Return [X, Y] of the center of cell containing provided text 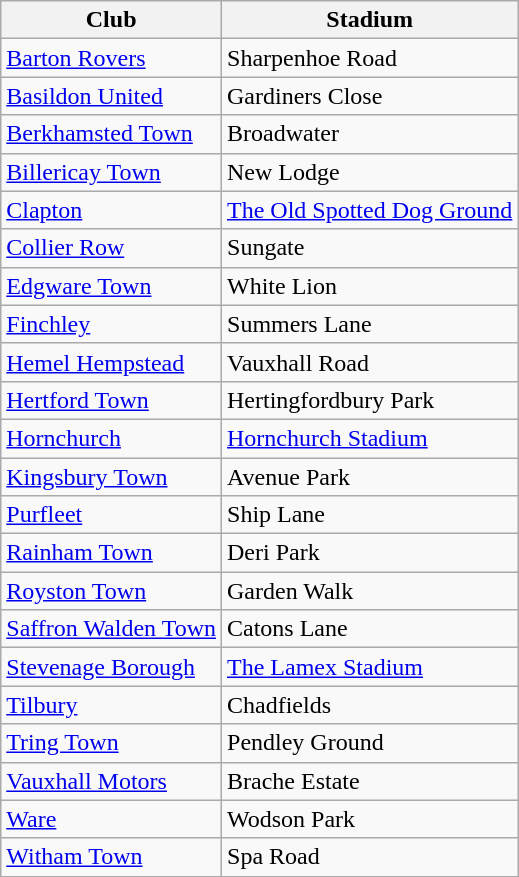
Berkhamsted Town [112, 134]
Tring Town [112, 743]
Hemel Hempstead [112, 362]
Edgware Town [112, 286]
Club [112, 20]
Hertford Town [112, 400]
Basildon United [112, 96]
Stevenage Borough [112, 667]
Billericay Town [112, 172]
Catons Lane [370, 629]
Summers Lane [370, 324]
Purfleet [112, 515]
Rainham Town [112, 553]
Chadfields [370, 705]
Broadwater [370, 134]
Deri Park [370, 553]
Barton Rovers [112, 58]
Hornchurch Stadium [370, 438]
Ware [112, 819]
Vauxhall Motors [112, 781]
Vauxhall Road [370, 362]
Garden Walk [370, 591]
Brache Estate [370, 781]
Pendley Ground [370, 743]
Wodson Park [370, 819]
The Old Spotted Dog Ground [370, 210]
Avenue Park [370, 477]
Clapton [112, 210]
Stadium [370, 20]
Finchley [112, 324]
Ship Lane [370, 515]
Sungate [370, 248]
Witham Town [112, 857]
The Lamex Stadium [370, 667]
Hertingfordbury Park [370, 400]
Sharpenhoe Road [370, 58]
Hornchurch [112, 438]
Kingsbury Town [112, 477]
White Lion [370, 286]
Royston Town [112, 591]
Spa Road [370, 857]
Collier Row [112, 248]
Gardiners Close [370, 96]
New Lodge [370, 172]
Saffron Walden Town [112, 629]
Tilbury [112, 705]
